Extract the (x, y) coordinate from the center of the cell holding the provided text.  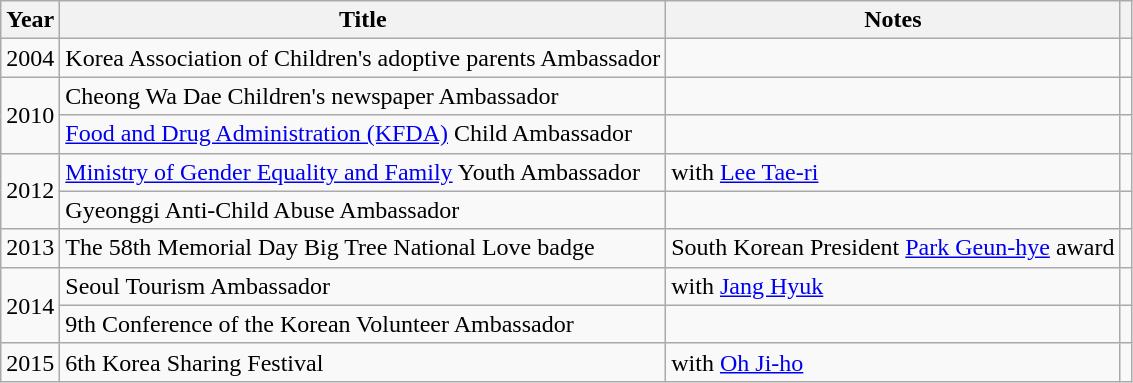
2004 (30, 58)
Seoul Tourism Ambassador (363, 286)
Year (30, 20)
Gyeonggi Anti-Child Abuse Ambassador (363, 210)
Food and Drug Administration (KFDA) Child Ambassador (363, 134)
Korea Association of Children's adoptive parents Ambassador (363, 58)
Title (363, 20)
2015 (30, 362)
2010 (30, 115)
2014 (30, 305)
6th Korea Sharing Festival (363, 362)
9th Conference of the Korean Volunteer Ambassador (363, 324)
The 58th Memorial Day Big Tree National Love badge (363, 248)
with Oh Ji-ho (893, 362)
with Lee Tae-ri (893, 172)
Notes (893, 20)
South Korean President Park Geun-hye award (893, 248)
with Jang Hyuk (893, 286)
Ministry of Gender Equality and Family Youth Ambassador (363, 172)
2012 (30, 191)
2013 (30, 248)
Cheong Wa Dae Children's newspaper Ambassador (363, 96)
